Pinpoint the cell where the given text exists, returning its [X, Y] midpoint coordinate. 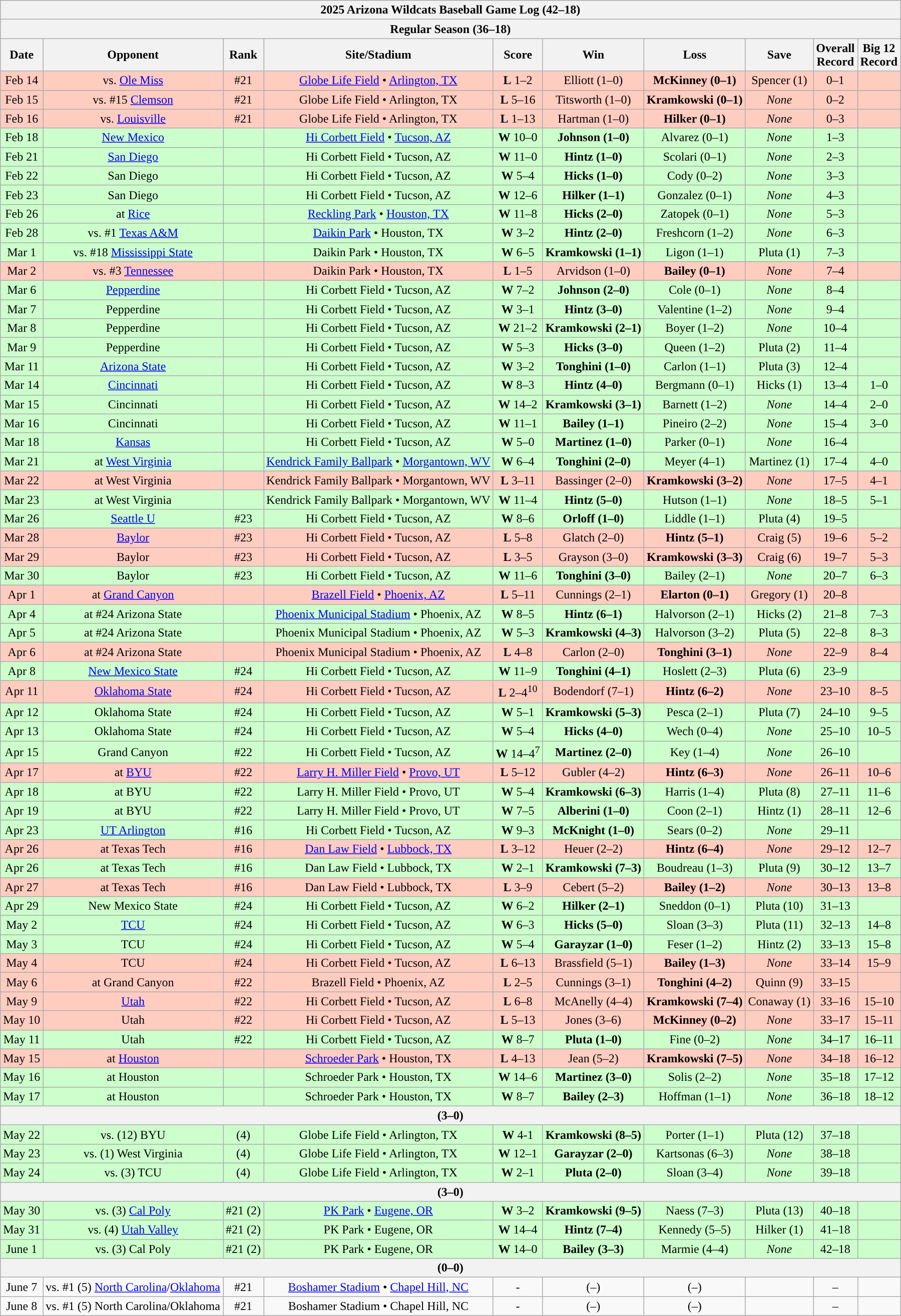
Brassfield (5–1) [593, 963]
Scolari (0–1) [695, 157]
L 5–8 [518, 537]
Hintz (7–4) [593, 1230]
1–0 [879, 385]
McAnelly (4–4) [593, 1001]
Pluta (4) [779, 518]
Kramkowski (5–3) [593, 712]
May 11 [22, 1039]
McKinney (0–2) [695, 1020]
Feb 28 [22, 233]
15–9 [879, 963]
Hartman (1–0) [593, 119]
Tonghini (4–1) [593, 671]
Craig (6) [779, 557]
Mar 2 [22, 271]
Boudreau (1–3) [695, 868]
L 1–2 [518, 81]
0–1 [835, 81]
W 6–4 [518, 461]
W 21–2 [518, 328]
Halvorson (2–1) [695, 614]
W 12–6 [518, 195]
Kramkowski (7–5) [695, 1058]
5–1 [879, 499]
W 8–3 [518, 385]
Tonghini (3–1) [695, 652]
May 15 [22, 1058]
Gubler (4–2) [593, 773]
L 3–11 [518, 480]
Johnson (2–0) [593, 290]
June 1 [22, 1249]
May 9 [22, 1001]
4–1 [879, 480]
L 1–13 [518, 119]
Martinez (2–0) [593, 753]
Hicks (2–0) [593, 214]
Apr 27 [22, 887]
W 11–6 [518, 576]
Apr 23 [22, 830]
Kramkowski (6–3) [593, 792]
Elliott (1–0) [593, 81]
Mar 28 [22, 537]
L 1–5 [518, 271]
Boyer (1–2) [695, 328]
14–8 [879, 925]
vs. Ole Miss [133, 81]
Mar 21 [22, 461]
Naess (7–3) [695, 1211]
Pluta (1–0) [593, 1039]
Mar 29 [22, 557]
29–12 [835, 849]
Mar 14 [22, 385]
Arizona State [133, 366]
Mar 18 [22, 442]
W 6–2 [518, 906]
Hintz (5–0) [593, 499]
W 3–1 [518, 309]
28–11 [835, 811]
Feb 14 [22, 81]
OverallRecord [835, 55]
Halvorson (3–2) [695, 633]
W 6–5 [518, 252]
vs. (1) West Virginia [133, 1153]
Bailey (1–3) [695, 963]
Mar 16 [22, 423]
36–18 [835, 1096]
13–8 [879, 887]
Hilker (0–1) [695, 119]
Bailey (1–2) [695, 887]
Johnson (1–0) [593, 138]
Feb 15 [22, 100]
Hintz (1–0) [593, 157]
Kramkowski (3–2) [695, 480]
33–16 [835, 1001]
2–0 [879, 404]
Mar 7 [22, 309]
May 3 [22, 944]
Bailey (2–1) [695, 576]
Bodendorf (7–1) [593, 692]
Heuer (2–2) [593, 849]
Tonghini (3–0) [593, 576]
Kansas [133, 442]
W 5–1 [518, 712]
17–4 [835, 461]
22–8 [835, 633]
Spencer (1) [779, 81]
Hintz (5–1) [695, 537]
June 8 [22, 1306]
26–11 [835, 773]
Orloff (1–0) [593, 518]
33–13 [835, 944]
May 30 [22, 1211]
Win [593, 55]
12–6 [879, 811]
Martinez (1–0) [593, 442]
Apr 5 [22, 633]
Kramkowski (3–3) [695, 557]
Cunnings (2–1) [593, 595]
Mar 1 [22, 252]
Mar 22 [22, 480]
Gregory (1) [779, 595]
Craig (5) [779, 537]
vs. #15 Clemson [133, 100]
Glatch (2–0) [593, 537]
38–18 [835, 1153]
Seattle U [133, 518]
9–5 [879, 712]
Garayzar (2–0) [593, 1153]
L 4–8 [518, 652]
L 3–12 [518, 849]
18–12 [879, 1096]
Score [518, 55]
Valentine (1–2) [695, 309]
Cody (0–2) [695, 176]
W 6–3 [518, 925]
Save [779, 55]
Bailey (3–3) [593, 1249]
Mar 9 [22, 347]
Pluta (2) [779, 347]
Mar 6 [22, 290]
L 2–410 [518, 692]
Conaway (1) [779, 1001]
16–4 [835, 442]
Arvidson (1–0) [593, 271]
41–18 [835, 1230]
Freshcorn (1–2) [695, 233]
Pineiro (2–2) [695, 423]
Kartsonas (6–3) [695, 1153]
Pluta (6) [779, 671]
W 11–4 [518, 499]
Ligon (1–1) [695, 252]
Hintz (6–2) [695, 692]
33–14 [835, 963]
L 3–9 [518, 887]
Alberini (1–0) [593, 811]
Bassinger (2–0) [593, 480]
34–17 [835, 1039]
11–6 [879, 792]
Kennedy (5–5) [695, 1230]
May 31 [22, 1230]
3–3 [835, 176]
37–18 [835, 1134]
Marmie (4–4) [695, 1249]
May 24 [22, 1172]
8–5 [879, 692]
L 6–8 [518, 1001]
Apr 1 [22, 595]
Pluta (1) [779, 252]
Feb 16 [22, 119]
Kramkowski (1–1) [593, 252]
Hicks (5–0) [593, 925]
W 7–5 [518, 811]
9–4 [835, 309]
Jones (3–6) [593, 1020]
23–9 [835, 671]
Regular Season (36–18) [450, 29]
4–0 [879, 461]
Feb 26 [22, 214]
33–17 [835, 1020]
Bailey (0–1) [695, 271]
W 8–6 [518, 518]
W 11–0 [518, 157]
Coon (2–1) [695, 811]
40–18 [835, 1211]
Solis (2–2) [695, 1077]
Grayson (3–0) [593, 557]
5–2 [879, 537]
Mar 23 [22, 499]
W 5–0 [518, 442]
Sears (0–2) [695, 830]
Kramkowski (4–3) [593, 633]
24–10 [835, 712]
8–3 [879, 633]
Big 12Record [879, 55]
Carlon (1–1) [695, 366]
10–4 [835, 328]
Hilker (2–1) [593, 906]
Feb 18 [22, 138]
Hutson (1–1) [695, 499]
Apr 18 [22, 792]
4–3 [835, 195]
Site/Stadium [378, 55]
Liddle (1–1) [695, 518]
Pluta (5) [779, 633]
Mar 30 [22, 576]
May 2 [22, 925]
Date [22, 55]
15–11 [879, 1020]
L 5–16 [518, 100]
Feb 22 [22, 176]
26–10 [835, 753]
Apr 12 [22, 712]
Kramkowski (3–1) [593, 404]
May 16 [22, 1077]
UT Arlington [133, 830]
27–11 [835, 792]
30–13 [835, 887]
Feb 21 [22, 157]
L 5–13 [518, 1020]
Reckling Park • Houston, TX [378, 214]
vs. (12) BYU [133, 1134]
Queen (1–2) [695, 347]
Sloan (3–4) [695, 1172]
L 6–13 [518, 963]
Pluta (10) [779, 906]
Elarton (0–1) [695, 595]
Kramkowski (8–5) [593, 1134]
L 4–13 [518, 1058]
W 14–47 [518, 753]
15–4 [835, 423]
vs. (3) TCU [133, 1172]
May 6 [22, 982]
13–4 [835, 385]
Pesca (2–1) [695, 712]
Sneddon (0–1) [695, 906]
Pluta (3) [779, 366]
W 4-1 [518, 1134]
Hintz (3–0) [593, 309]
Key (1–4) [695, 753]
19–7 [835, 557]
Pluta (9) [779, 868]
New Mexico [133, 138]
Hintz (4–0) [593, 385]
30–12 [835, 868]
McKnight (1–0) [593, 830]
W 10–0 [518, 138]
(0–0) [450, 1268]
Feb 23 [22, 195]
W 11–9 [518, 671]
Bergmann (0–1) [695, 385]
May 4 [22, 963]
16–11 [879, 1039]
Apr 17 [22, 773]
Hicks (4–0) [593, 732]
Sloan (3–3) [695, 925]
0–3 [835, 119]
Pluta (7) [779, 712]
17–5 [835, 480]
Hintz (6–1) [593, 614]
Apr 11 [22, 692]
3–0 [879, 423]
Hicks (1) [779, 385]
Apr 29 [22, 906]
vs. #18 Mississippi State [133, 252]
at Rice [133, 214]
Apr 13 [22, 732]
Apr 15 [22, 753]
18–5 [835, 499]
Fine (0–2) [695, 1039]
June 7 [22, 1287]
19–6 [835, 537]
Hintz (2) [779, 944]
Barnett (1–2) [695, 404]
Pluta (8) [779, 792]
Tonghini (1–0) [593, 366]
W 8–5 [518, 614]
22–9 [835, 652]
Jean (5–2) [593, 1058]
Cole (0–1) [695, 290]
Carlon (2–0) [593, 652]
Martinez (1) [779, 461]
34–18 [835, 1058]
W 14–4 [518, 1230]
Mar 8 [22, 328]
0–2 [835, 100]
Hoffman (1–1) [695, 1096]
Kramkowski (7–4) [695, 1001]
12–7 [879, 849]
39–18 [835, 1172]
Pluta (12) [779, 1134]
Pluta (11) [779, 925]
L 5–12 [518, 773]
May 23 [22, 1153]
15–10 [879, 1001]
35–18 [835, 1077]
Bailey (1–1) [593, 423]
Hintz (6–3) [695, 773]
Kramkowski (9–5) [593, 1211]
May 22 [22, 1134]
Cunnings (3–1) [593, 982]
W 11–8 [518, 214]
Hintz (6–4) [695, 849]
Wech (0–4) [695, 732]
20–8 [835, 595]
10–6 [879, 773]
Kramkowski (7–3) [593, 868]
Tonghini (2–0) [593, 461]
15–8 [879, 944]
W 9–3 [518, 830]
Parker (0–1) [695, 442]
Hicks (3–0) [593, 347]
Apr 8 [22, 671]
31–13 [835, 906]
vs. #3 Tennessee [133, 271]
10–5 [879, 732]
Martinez (3–0) [593, 1077]
L 3–5 [518, 557]
L 5–11 [518, 595]
17–12 [879, 1077]
Apr 19 [22, 811]
25–10 [835, 732]
Kramkowski (2–1) [593, 328]
Hilker (1) [779, 1230]
Hintz (1) [779, 811]
Apr 6 [22, 652]
7–4 [835, 271]
Garayzar (1–0) [593, 944]
W 14–6 [518, 1077]
McKinney (0–1) [695, 81]
Opponent [133, 55]
W 14–2 [518, 404]
42–18 [835, 1249]
W 11–1 [518, 423]
2–3 [835, 157]
Hicks (1–0) [593, 176]
Pluta (2–0) [593, 1172]
29–11 [835, 830]
Kramkowski (0–1) [695, 100]
Apr 4 [22, 614]
13–7 [879, 868]
W 14–0 [518, 1249]
Porter (1–1) [695, 1134]
Hoslett (2–3) [695, 671]
Alvarez (0–1) [695, 138]
23–10 [835, 692]
Mar 26 [22, 518]
32–13 [835, 925]
1–3 [835, 138]
vs. #1 Texas A&M [133, 233]
Tonghini (4–2) [695, 982]
Meyer (4–1) [695, 461]
16–12 [879, 1058]
21–8 [835, 614]
11–4 [835, 347]
Hilker (1–1) [593, 195]
May 10 [22, 1020]
Grand Canyon [133, 753]
L 2–5 [518, 982]
vs. (4) Utah Valley [133, 1230]
Loss [695, 55]
vs. Louisville [133, 119]
Bailey (2–3) [593, 1096]
May 17 [22, 1096]
Mar 11 [22, 366]
Harris (1–4) [695, 792]
W 12–1 [518, 1153]
20–7 [835, 576]
Gonzalez (0–1) [695, 195]
14–4 [835, 404]
Quinn (9) [779, 982]
Titsworth (1–0) [593, 100]
33–15 [835, 982]
Hicks (2) [779, 614]
W 7–2 [518, 290]
Pluta (13) [779, 1211]
Feser (1–2) [695, 944]
Rank [243, 55]
12–4 [835, 366]
Zatopek (0–1) [695, 214]
2025 Arizona Wildcats Baseball Game Log (42–18) [450, 10]
Cebert (5–2) [593, 887]
Mar 15 [22, 404]
Hintz (2–0) [593, 233]
19–5 [835, 518]
